Return (X, Y) of the center of cell containing provided text 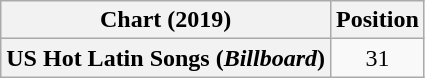
Chart (2019) (166, 20)
Position (378, 20)
US Hot Latin Songs (Billboard) (166, 58)
31 (378, 58)
